Output the [x, y] coordinate of the center of the cell containing the given text.  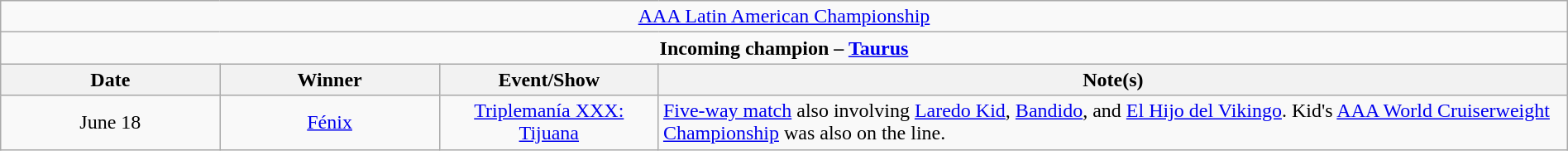
Incoming champion – Taurus [784, 48]
Event/Show [549, 80]
Note(s) [1113, 80]
Triplemanía XXX: Tijuana [549, 123]
June 18 [111, 123]
Fénix [329, 123]
AAA Latin American Championship [784, 17]
Winner [329, 80]
Date [111, 80]
Five-way match also involving Laredo Kid, Bandido, and El Hijo del Vikingo. Kid's AAA World Cruiserweight Championship was also on the line. [1113, 123]
